Scan for the cell matching the given text and deliver its [X, Y] coordinate at center. 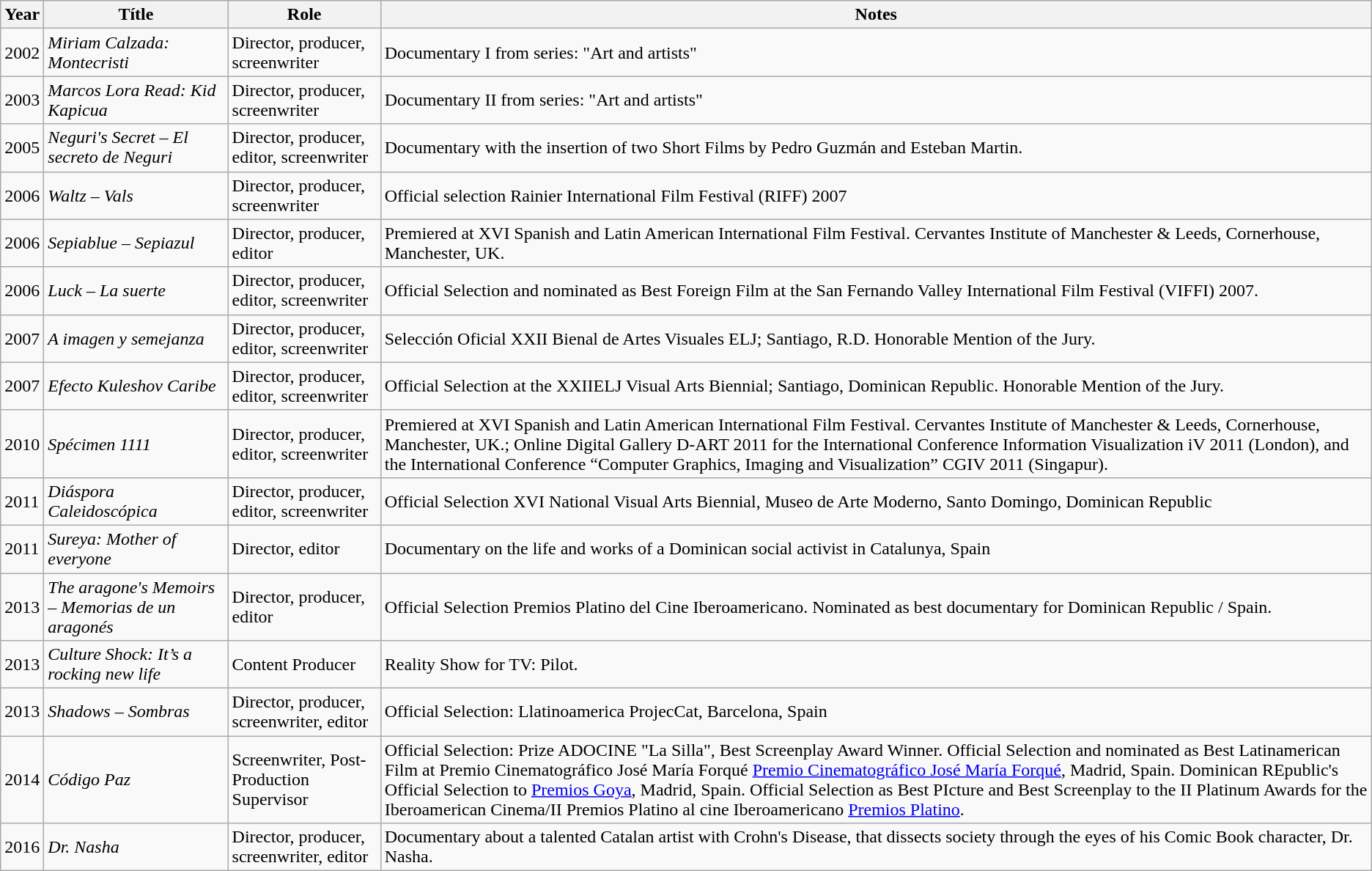
Official Selection at the XXIIELJ Visual Arts Biennial; Santiago, Dominican Republic. Honorable Mention of the Jury. [876, 386]
Official Selection Premios Platino del Cine Iberoamericano. Nominated as best documentary for Dominican Republic / Spain. [876, 607]
Reality Show for TV: Pilot. [876, 664]
Documentary II from series: "Art and artists" [876, 100]
Selección Oficial XXII Bienal de Artes Visuales ELJ; Santiago, R.D. Honorable Mention of the Jury. [876, 339]
Notes [876, 15]
Official Selection XVI National Visual Arts Biennial, Museo de Arte Moderno, Santo Domingo, Dominican Republic [876, 501]
Documentary about a talented Catalan artist with Crohn's Disease, that dissects society through the eyes of his Comic Book character, Dr. Nasha. [876, 848]
Content Producer [304, 664]
Waltz – Vals [136, 195]
Miriam Calzada: Montecristi [136, 53]
2014 [22, 780]
Marcos Lora Read: Kid Kapicua [136, 100]
Shadows – Sombras [136, 713]
A imagen y semejanza [136, 339]
Títle [136, 15]
Role [304, 15]
Official Selection and nominated as Best Foreign Film at the San Fernando Valley International Film Festival (VIFFI) 2007. [876, 290]
Official Selection: Llatinoamerica ProjecCat, Barcelona, Spain [876, 713]
Documentary with the insertion of two Short Films by Pedro Guzmán and Esteban Martin. [876, 148]
Documentary I from series: "Art and artists" [876, 53]
Sepiablue – Sepiazul [136, 243]
The aragone's Memoirs – Memorias de un aragonés [136, 607]
Luck – La suerte [136, 290]
Director, editor [304, 548]
2010 [22, 444]
Spécimen 1111 [136, 444]
Dr. Nasha [136, 848]
Código Paz [136, 780]
Culture Shock: It’s a rocking new life [136, 664]
Documentary on the life and works of a Dominican social activist in Catalunya, Spain [876, 548]
Screenwriter, Post-Production Supervisor [304, 780]
Official selection Rainier International Film Festival (RIFF) 2007 [876, 195]
Neguri's Secret – El secreto de Neguri [136, 148]
Efecto Kuleshov Caribe [136, 386]
Sureya: Mother of everyone [136, 548]
2005 [22, 148]
2016 [22, 848]
Diáspora Caleidoscópica [136, 501]
2003 [22, 100]
Premiered at XVI Spanish and Latin American International Film Festival. Cervantes Institute of Manchester & Leeds, Cornerhouse, Manchester, UK. [876, 243]
Year [22, 15]
2002 [22, 53]
